Determine the (x, y) coordinate at the center of the cell enclosing the given text.  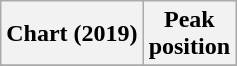
Chart (2019) (72, 34)
Peakposition (189, 34)
